Output the (x, y) coordinate of the center of the cell containing the given text.  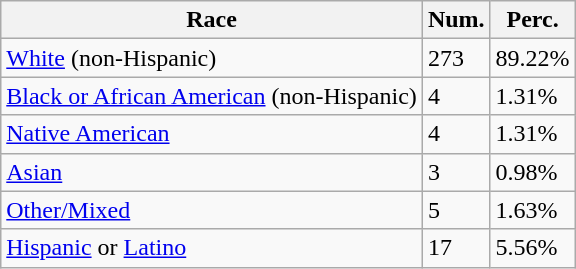
5.56% (532, 248)
White (non-Hispanic) (212, 58)
Other/Mixed (212, 210)
1.63% (532, 210)
5 (456, 210)
Perc. (532, 20)
0.98% (532, 172)
3 (456, 172)
Race (212, 20)
Native American (212, 134)
Asian (212, 172)
17 (456, 248)
273 (456, 58)
Black or African American (non-Hispanic) (212, 96)
89.22% (532, 58)
Hispanic or Latino (212, 248)
Num. (456, 20)
